Search for the cell housing the specified text and yield its (X, Y) center coordinate. 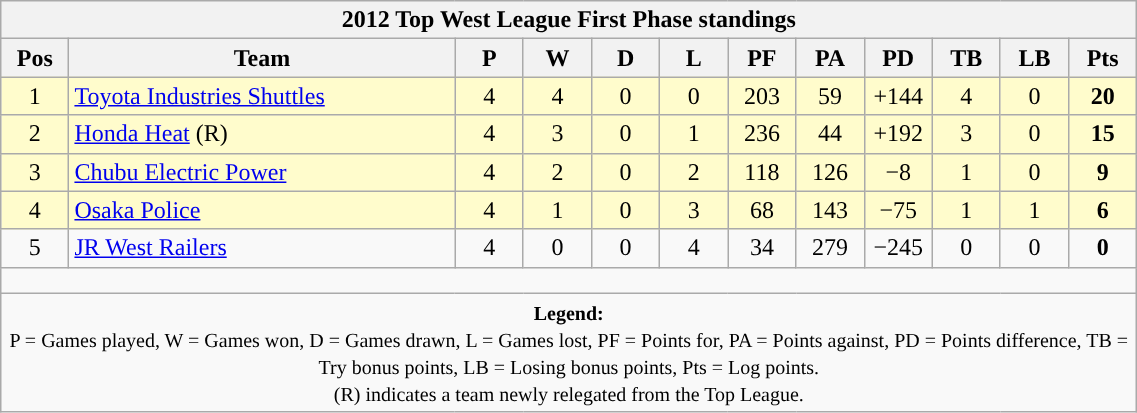
Honda Heat (R) (262, 134)
20 (1103, 96)
6 (1103, 210)
203 (762, 96)
Pts (1103, 58)
59 (830, 96)
−75 (898, 210)
PF (762, 58)
143 (830, 210)
Toyota Industries Shuttles (262, 96)
−8 (898, 172)
+144 (898, 96)
P (489, 58)
PD (898, 58)
34 (762, 248)
−245 (898, 248)
Chubu Electric Power (262, 172)
+192 (898, 134)
Team (262, 58)
279 (830, 248)
44 (830, 134)
LB (1034, 58)
L (694, 58)
Osaka Police (262, 210)
15 (1103, 134)
TB (966, 58)
118 (762, 172)
126 (830, 172)
Pos (35, 58)
68 (762, 210)
W (557, 58)
PA (830, 58)
2012 Top West League First Phase standings (569, 20)
JR West Railers (262, 248)
236 (762, 134)
D (625, 58)
9 (1103, 172)
5 (35, 248)
